Identify which cell holds the provided text, then report its (X, Y) central coordinate. 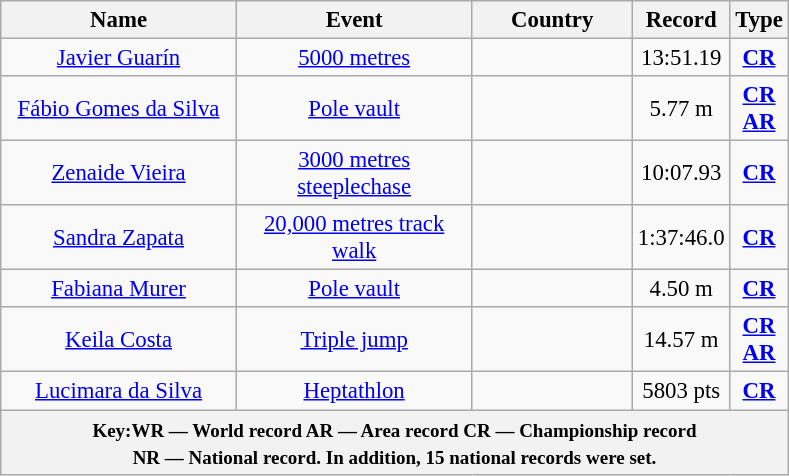
5803 pts (682, 391)
Name (119, 20)
5.77 m (682, 108)
1:37:46.0 (682, 238)
Triple jump (354, 340)
4.50 m (682, 289)
10:07.93 (682, 174)
Key:WR — World record AR — Area record CR — Championship record NR — National record. In addition, 15 national records were set. (394, 442)
Sandra Zapata (119, 238)
5000 metres (354, 58)
Lucimara da Silva (119, 391)
3000 metres steeplechase (354, 174)
Zenaide Vieira (119, 174)
20,000 metres track walk (354, 238)
Heptathlon (354, 391)
13:51.19 (682, 58)
Type (759, 20)
Javier Guarín (119, 58)
Fábio Gomes da Silva (119, 108)
Country (552, 20)
Fabiana Murer (119, 289)
Record (682, 20)
Keila Costa (119, 340)
14.57 m (682, 340)
Event (354, 20)
